Search for the cell housing the specified text and yield its (x, y) center coordinate. 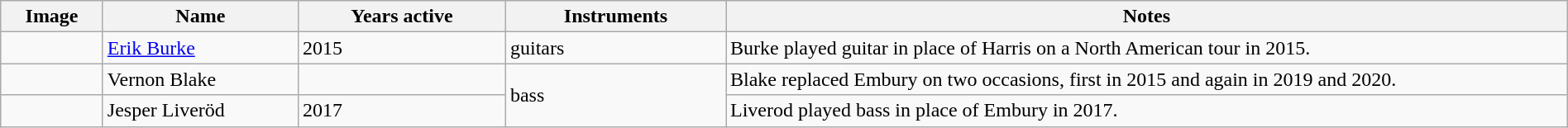
Vernon Blake (200, 79)
2017 (402, 111)
2015 (402, 48)
Blake replaced Embury on two occasions, first in 2015 and again in 2019 and 2020. (1147, 79)
Name (200, 17)
Image (52, 17)
Liverod played bass in place of Embury in 2017. (1147, 111)
Erik Burke (200, 48)
bass (615, 95)
Notes (1147, 17)
Years active (402, 17)
guitars (615, 48)
Burke played guitar in place of Harris on a North American tour in 2015. (1147, 48)
Instruments (615, 17)
Jesper Liveröd (200, 111)
